Capture the cell that displays the provided text and extract its (X, Y) central coordinate. 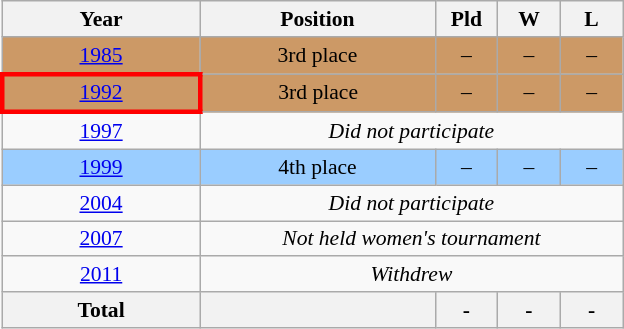
4th place (318, 168)
Year (101, 19)
1992 (101, 94)
2007 (101, 239)
2004 (101, 203)
1997 (101, 132)
L (592, 19)
Not held women's tournament (412, 239)
Withdrew (412, 275)
Position (318, 19)
Pld (466, 19)
1985 (101, 56)
Total (101, 310)
2011 (101, 275)
W (530, 19)
1999 (101, 168)
